Detect which cell encompasses the target text, then output its (X, Y) center coordinate. 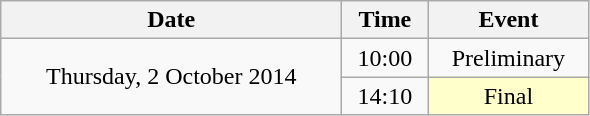
Thursday, 2 October 2014 (172, 77)
Date (172, 20)
Preliminary (508, 58)
14:10 (385, 96)
Final (508, 96)
Time (385, 20)
10:00 (385, 58)
Event (508, 20)
